Locate the cell with the specified text and output its (x, y) center coordinate. 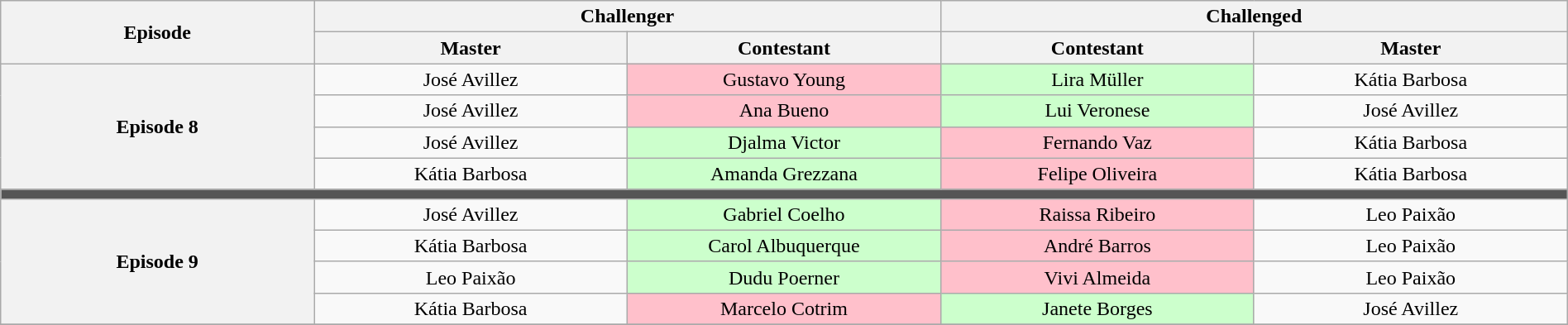
Challenged (1254, 17)
Vivi Almeida (1097, 277)
Amanda Grezzana (784, 174)
Episode 8 (157, 127)
Marcelo Cotrim (784, 308)
Dudu Poerner (784, 277)
Episode (157, 32)
Lira Müller (1097, 79)
Episode 9 (157, 261)
Fernando Vaz (1097, 142)
Felipe Oliveira (1097, 174)
Challenger (628, 17)
Gabriel Coelho (784, 214)
Djalma Victor (784, 142)
Lui Veronese (1097, 111)
Carol Albuquerque (784, 246)
Gustavo Young (784, 79)
Janete Borges (1097, 308)
André Barros (1097, 246)
Ana Bueno (784, 111)
Raissa Ribeiro (1097, 214)
